Scan for the cell matching the given text and deliver its (x, y) coordinate at center. 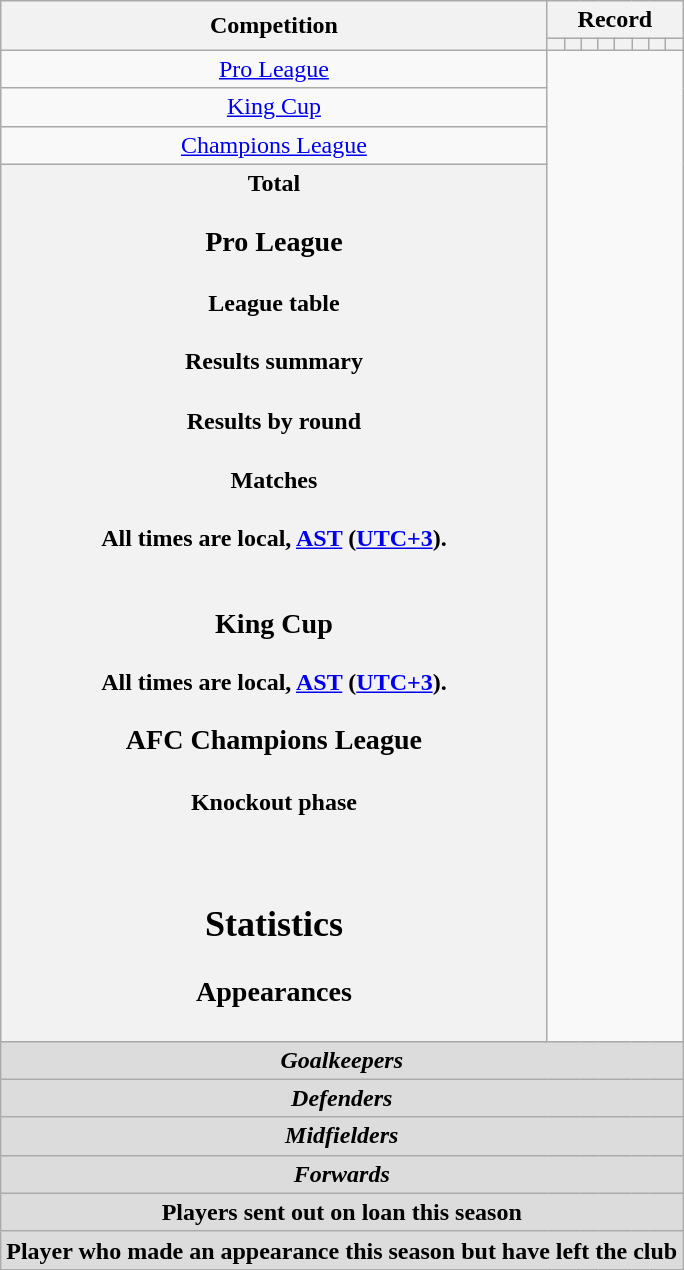
Record (615, 20)
Players sent out on loan this season (342, 1212)
Pro League (274, 69)
Midfielders (342, 1136)
King Cup (274, 107)
Champions League (274, 145)
Player who made an appearance this season but have left the club (342, 1250)
Goalkeepers (342, 1060)
Competition (274, 26)
Forwards (342, 1174)
Defenders (342, 1098)
